Identify which cell holds the provided text, then report its [X, Y] central coordinate. 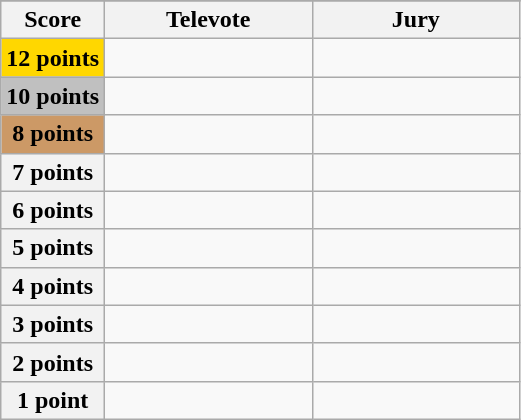
4 points [53, 286]
1 point [53, 400]
7 points [53, 172]
10 points [53, 96]
6 points [53, 210]
Jury [416, 20]
5 points [53, 248]
3 points [53, 324]
Score [53, 20]
2 points [53, 362]
Televote [209, 20]
8 points [53, 134]
12 points [53, 58]
